Search for the cell housing the specified text and yield its [x, y] center coordinate. 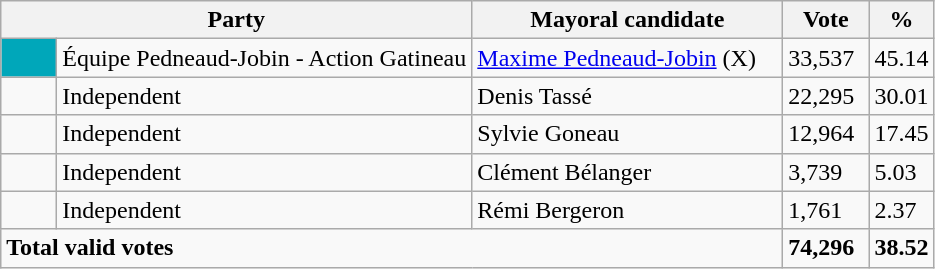
1,761 [826, 210]
Total valid votes [392, 248]
5.03 [902, 172]
3,739 [826, 172]
30.01 [902, 96]
Équipe Pedneaud-Jobin - Action Gatineau [264, 58]
Mayoral candidate [628, 20]
Denis Tassé [628, 96]
Maxime Pedneaud-Jobin (X) [628, 58]
Rémi Bergeron [628, 210]
Clément Bélanger [628, 172]
Party [236, 20]
33,537 [826, 58]
12,964 [826, 134]
38.52 [902, 248]
45.14 [902, 58]
74,296 [826, 248]
Vote [826, 20]
22,295 [826, 96]
Sylvie Goneau [628, 134]
% [902, 20]
17.45 [902, 134]
2.37 [902, 210]
